For the text-containing cell, return its midpoint in (X, Y) coordinate format. 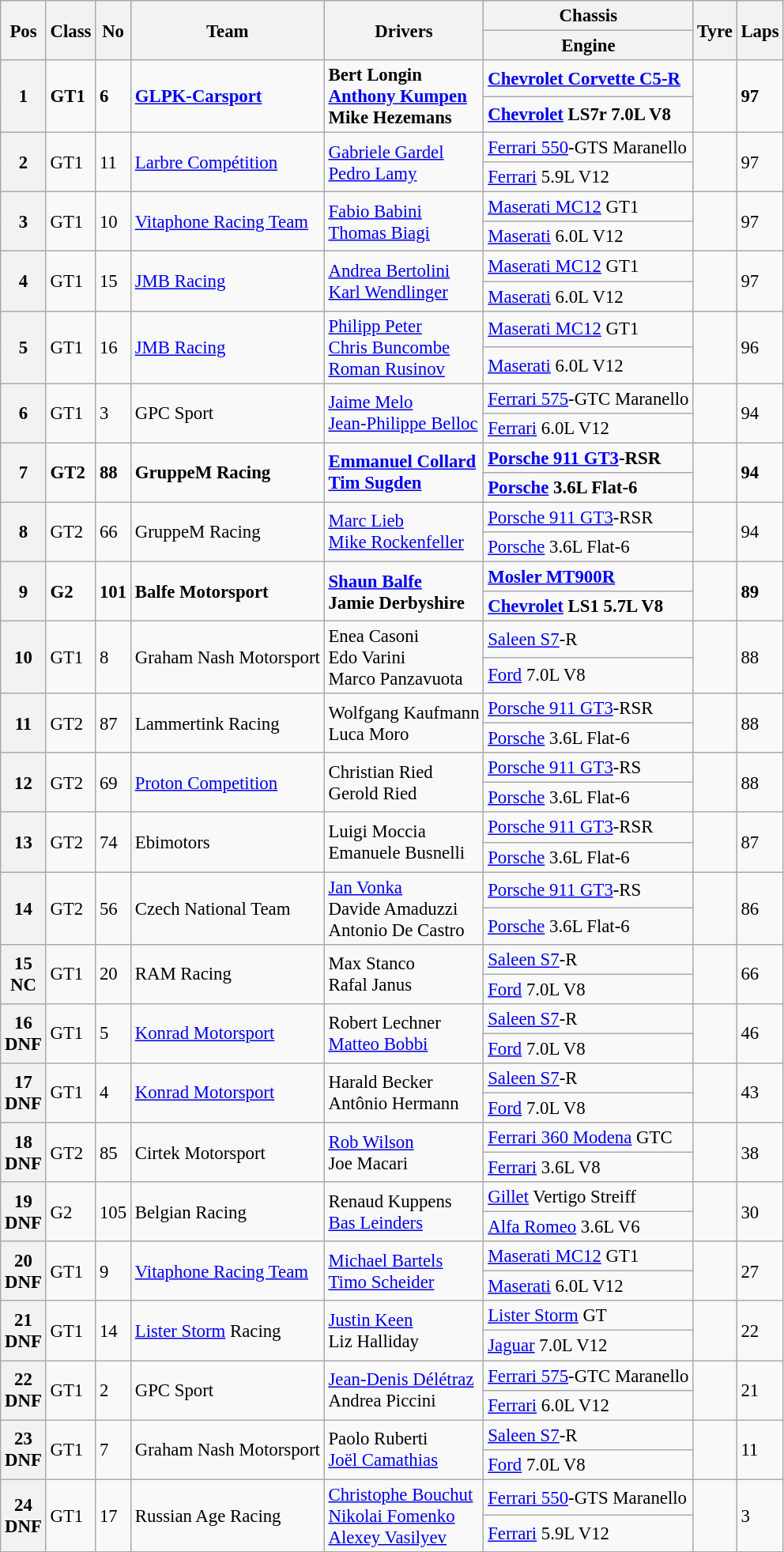
Chevrolet LS7r 7.0L V8 (588, 115)
Gillet Vertigo Streiff (588, 1197)
21DNF (24, 1331)
101 (114, 591)
43 (760, 1093)
Jean-Denis Délétraz Andrea Piccini (404, 1390)
105 (114, 1211)
Ferrari 360 Modena GTC (588, 1138)
Laps (760, 30)
13 (24, 843)
Russian Age Racing (228, 1516)
Belgian Racing (228, 1211)
Fabio Babini Thomas Biagi (404, 221)
Shaun Balfe Jamie Derbyshire (404, 591)
Justin Keen Liz Halliday (404, 1331)
Ferrari 3.6L V8 (588, 1168)
69 (114, 783)
20DNF (24, 1271)
Harald Becker Antônio Hermann (404, 1093)
12 (24, 783)
21 (760, 1390)
Rob Wilson Joe Macari (404, 1153)
Chevrolet LS1 5.7L V8 (588, 606)
19DNF (24, 1211)
Christian Ried Gerold Ried (404, 783)
86 (760, 908)
Jaime Melo Jean-Philippe Belloc (404, 413)
15NC (24, 974)
Team (228, 30)
Cirtek Motorsport (228, 1153)
16DNF (24, 1034)
Emmanuel Collard Tim Sugden (404, 473)
Czech National Team (228, 908)
89 (760, 591)
RAM Racing (228, 974)
85 (114, 1153)
Proton Competition (228, 783)
18DNF (24, 1153)
22DNF (24, 1390)
23DNF (24, 1450)
Michael Bartels Timo Scheider (404, 1271)
Chassis (588, 16)
Alfa Romeo 3.6L V6 (588, 1227)
Chevrolet Corvette C5-R (588, 78)
Enea Casoni Edo Varini Marco Panzavuota (404, 658)
46 (760, 1034)
Robert Lechner Matteo Bobbi (404, 1034)
Renaud Kuppens Bas Leinders (404, 1211)
24DNF (24, 1516)
Bert Longin Anthony Kumpen Mike Hezemans (404, 96)
Larbre Compétition (228, 163)
Andrea Bertolini Karl Wendlinger (404, 281)
Lister Storm Racing (228, 1331)
Christophe Bouchut Nikolai Fomenko Alexey Vasilyev (404, 1516)
16 (114, 347)
Pos (24, 30)
Drivers (404, 30)
38 (760, 1153)
GLPK-Carsport (228, 96)
17DNF (24, 1093)
Balfe Motorsport (228, 591)
96 (760, 347)
Class (71, 30)
27 (760, 1271)
30 (760, 1211)
Lammertink Racing (228, 723)
Tyre (714, 30)
56 (114, 908)
Jaguar 7.0L V12 (588, 1346)
Lister Storm GT (588, 1316)
Ebimotors (228, 843)
Max Stanco Rafal Janus (404, 974)
17 (114, 1516)
Mosler MT900R (588, 576)
Luigi Moccia Emanuele Busnelli (404, 843)
Engine (588, 46)
No (114, 30)
20 (114, 974)
Jan Vonka Davide Amaduzzi Antonio De Castro (404, 908)
1 (24, 96)
Philipp Peter Chris Buncombe Roman Rusinov (404, 347)
22 (760, 1331)
Marc Lieb Mike Rockenfeller (404, 531)
Paolo Ruberti Joël Camathias (404, 1450)
Gabriele Gardel Pedro Lamy (404, 163)
Wolfgang Kaufmann Luca Moro (404, 723)
74 (114, 843)
15 (114, 281)
